Pinpoint the cell where the given text exists, returning its (X, Y) midpoint coordinate. 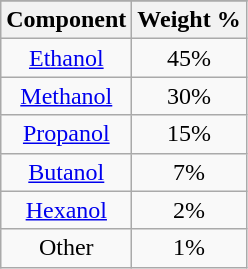
1% (189, 248)
Hexanol (66, 210)
Component (66, 20)
30% (189, 96)
7% (189, 172)
Propanol (66, 134)
Butanol (66, 172)
15% (189, 134)
Weight % (189, 20)
Other (66, 248)
2% (189, 210)
Methanol (66, 96)
45% (189, 58)
Ethanol (66, 58)
